Find where the given text appears and provide that cell's center as [X, Y] coordinate. 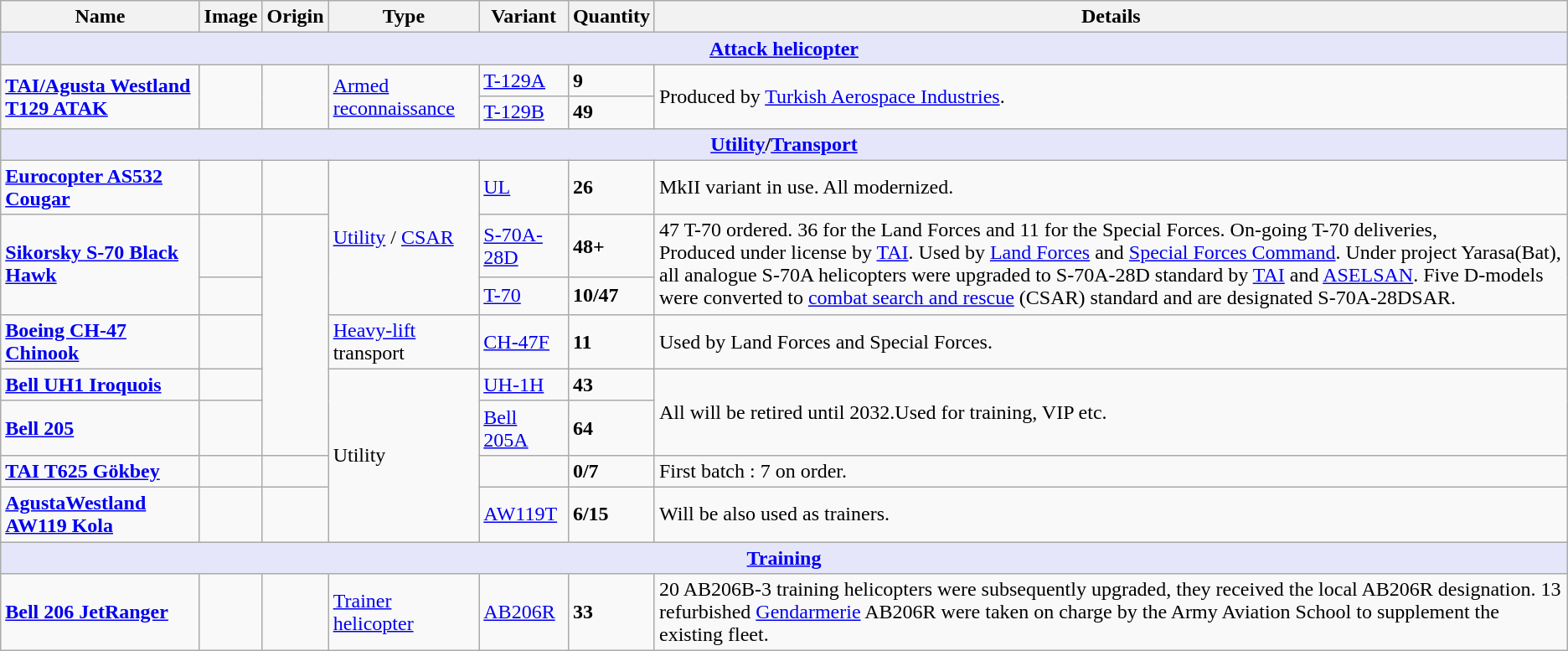
Utility/Transport [784, 144]
Produced by Turkish Aerospace Industries. [1111, 96]
Bell 205 [101, 427]
Variant [524, 17]
AgustaWestland AW119 Kola [101, 514]
64 [611, 427]
AB206R [524, 612]
Origin [295, 17]
Type [404, 17]
6/15 [611, 514]
Sikorsky S-70 Black Hawk [101, 265]
Bell 206 JetRanger [101, 612]
MkII variant in use. All modernized. [1111, 188]
AW119T [524, 514]
Bell UH1 Iroquois [101, 385]
11 [611, 342]
Attack helicopter [784, 49]
CH-47F [524, 342]
First batch : 7 on order. [1111, 471]
UH-1H [524, 385]
TAI T625 Gökbey [101, 471]
10/47 [611, 296]
Quantity [611, 17]
S-70A-28D [524, 246]
UL [524, 188]
Utility [404, 455]
Training [784, 557]
All will be retired until 2032.Used for training, VIP etc. [1111, 412]
9 [611, 80]
Eurocopter AS532 Cougar [101, 188]
T-129A [524, 80]
49 [611, 112]
Boeing CH-47 Chinook [101, 342]
T-129B [524, 112]
Utility / CSAR [404, 237]
Details [1111, 17]
Image [231, 17]
26 [611, 188]
Bell 205A [524, 427]
48+ [611, 246]
Armed reconnaissance [404, 96]
Used by Land Forces and Special Forces. [1111, 342]
TAI/Agusta Westland T129 ATAK [101, 96]
33 [611, 612]
Will be also used as trainers. [1111, 514]
43 [611, 385]
T-70 [524, 296]
Name [101, 17]
Heavy-lift transport [404, 342]
0/7 [611, 471]
Trainer helicopter [404, 612]
